Find where the given text appears and provide that cell's center as (X, Y) coordinate. 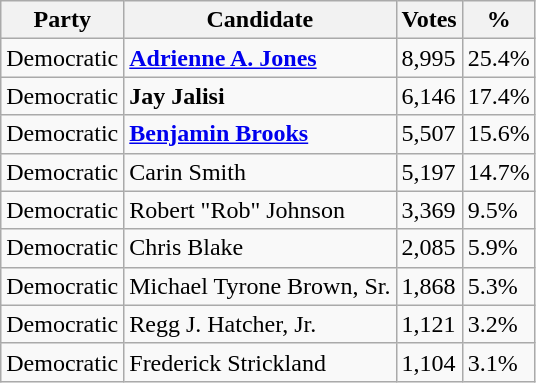
17.4% (498, 96)
15.6% (498, 134)
1,121 (429, 324)
3,369 (429, 210)
5,507 (429, 134)
Votes (429, 20)
3.2% (498, 324)
6,146 (429, 96)
1,104 (429, 362)
5,197 (429, 172)
Party (62, 20)
8,995 (429, 58)
3.1% (498, 362)
Jay Jalisi (260, 96)
5.9% (498, 248)
25.4% (498, 58)
Regg J. Hatcher, Jr. (260, 324)
9.5% (498, 210)
Adrienne A. Jones (260, 58)
Robert "Rob" Johnson (260, 210)
Chris Blake (260, 248)
5.3% (498, 286)
Carin Smith (260, 172)
% (498, 20)
Benjamin Brooks (260, 134)
14.7% (498, 172)
Candidate (260, 20)
Michael Tyrone Brown, Sr. (260, 286)
2,085 (429, 248)
Frederick Strickland (260, 362)
1,868 (429, 286)
